Return the (x, y) coordinate for the center point of the cell that contains the specified text.  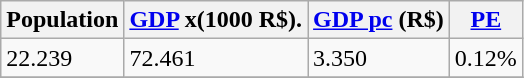
3.350 (379, 58)
0.12% (486, 58)
PE (486, 20)
72.461 (216, 58)
GDP x(1000 R$). (216, 20)
22.239 (62, 58)
GDP pc (R$) (379, 20)
Population (62, 20)
